Find where the given text appears and provide that cell's center as (x, y) coordinate. 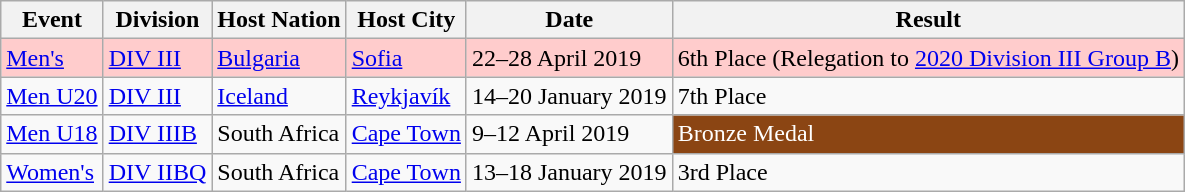
Men's (52, 58)
Sofia (406, 58)
DIV IIBQ (158, 172)
22–28 April 2019 (569, 58)
Men U20 (52, 96)
7th Place (928, 96)
Men U18 (52, 134)
Women's (52, 172)
Iceland (279, 96)
Result (928, 20)
Host City (406, 20)
Host Nation (279, 20)
Division (158, 20)
14–20 January 2019 (569, 96)
3rd Place (928, 172)
13–18 January 2019 (569, 172)
Reykjavík (406, 96)
Bulgaria (279, 58)
Bronze Medal (928, 134)
9–12 April 2019 (569, 134)
Date (569, 20)
6th Place (Relegation to 2020 Division III Group B) (928, 58)
DIV IIIB (158, 134)
Event (52, 20)
